Determine the (X, Y) coordinate at the center of the cell enclosing the given text.  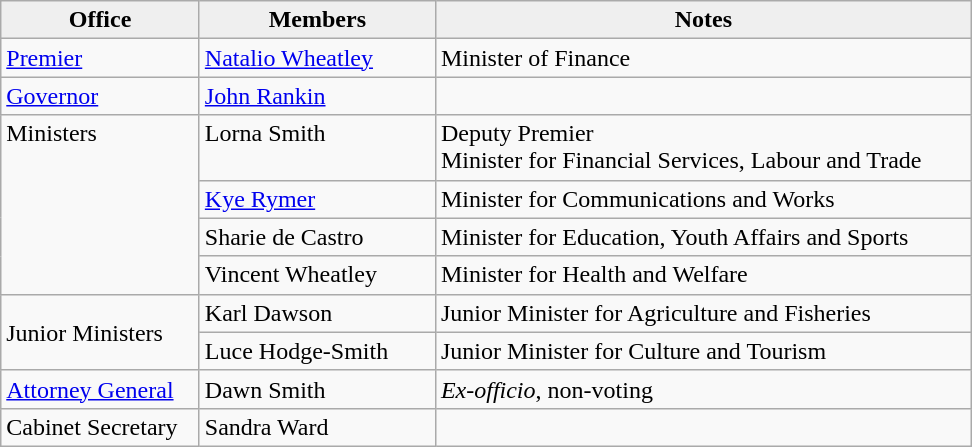
Natalio Wheatley (317, 58)
Minister for Education, Youth Affairs and Sports (703, 237)
Notes (703, 20)
Premier (100, 58)
Junior Ministers (100, 332)
Karl Dawson (317, 313)
Attorney General (100, 389)
Kye Rymer (317, 199)
Lorna Smith (317, 148)
Junior Minister for Agriculture and Fisheries (703, 313)
Cabinet Secretary (100, 427)
Ex-officio, non-voting (703, 389)
Dawn Smith (317, 389)
Luce Hodge-Smith (317, 351)
Governor (100, 96)
Sharie de Castro (317, 237)
Sandra Ward (317, 427)
Ministers (100, 204)
Minister for Health and Welfare (703, 275)
Members (317, 20)
Minister of Finance (703, 58)
Junior Minister for Culture and Tourism (703, 351)
Vincent Wheatley (317, 275)
Office (100, 20)
John Rankin (317, 96)
Deputy PremierMinister for Financial Services, Labour and Trade (703, 148)
Minister for Communications and Works (703, 199)
